Find where the given text appears and provide that cell's center as (X, Y) coordinate. 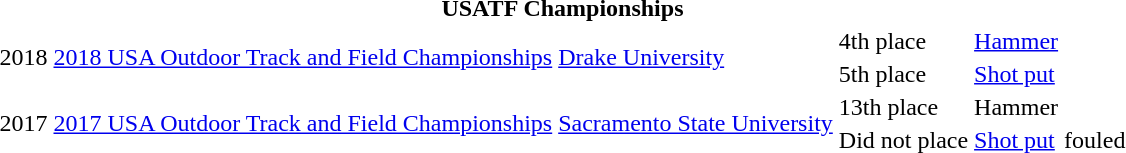
13th place (903, 107)
2018 USA Outdoor Track and Field Championships (303, 58)
4th place (903, 41)
Shot put (1016, 74)
5th place (903, 74)
Drake University (696, 58)
